Locate the cell with the specified text and output its [X, Y] center coordinate. 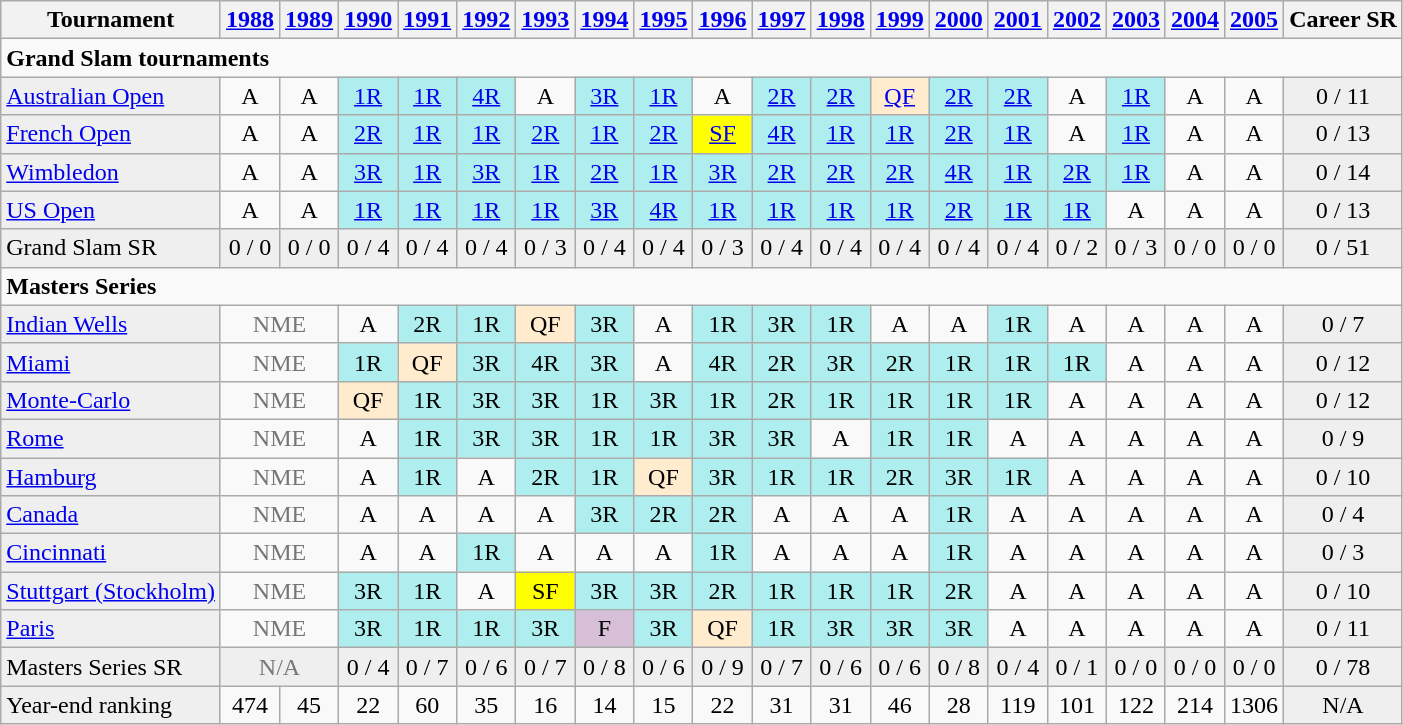
Stuttgart (Stockholm) [111, 591]
16 [546, 705]
1991 [428, 20]
Masters Series SR [111, 667]
US Open [111, 210]
1992 [486, 20]
2002 [1076, 20]
214 [1194, 705]
46 [900, 705]
2001 [1018, 20]
Rome [111, 438]
1990 [368, 20]
Masters Series [702, 286]
1999 [900, 20]
474 [250, 705]
1988 [250, 20]
1306 [1254, 705]
2003 [1136, 20]
2000 [958, 20]
Year-end ranking [111, 705]
Hamburg [111, 477]
1993 [546, 20]
15 [664, 705]
1998 [840, 20]
0 / 51 [1344, 248]
28 [958, 705]
1989 [310, 20]
Paris [111, 629]
1997 [782, 20]
0 / 78 [1344, 667]
Wimbledon [111, 172]
Australian Open [111, 96]
F [604, 629]
119 [1018, 705]
0 / 14 [1344, 172]
45 [310, 705]
101 [1076, 705]
2004 [1194, 20]
1996 [722, 20]
Grand Slam SR [111, 248]
35 [486, 705]
Monte-Carlo [111, 400]
60 [428, 705]
1994 [604, 20]
122 [1136, 705]
0 / 2 [1076, 248]
0 / 1 [1076, 667]
Miami [111, 362]
Cincinnati [111, 553]
14 [604, 705]
Canada [111, 515]
French Open [111, 134]
2005 [1254, 20]
Indian Wells [111, 324]
Tournament [111, 20]
Grand Slam tournaments [702, 58]
Career SR [1344, 20]
1995 [664, 20]
